Capture the cell that displays the provided text and extract its [x, y] central coordinate. 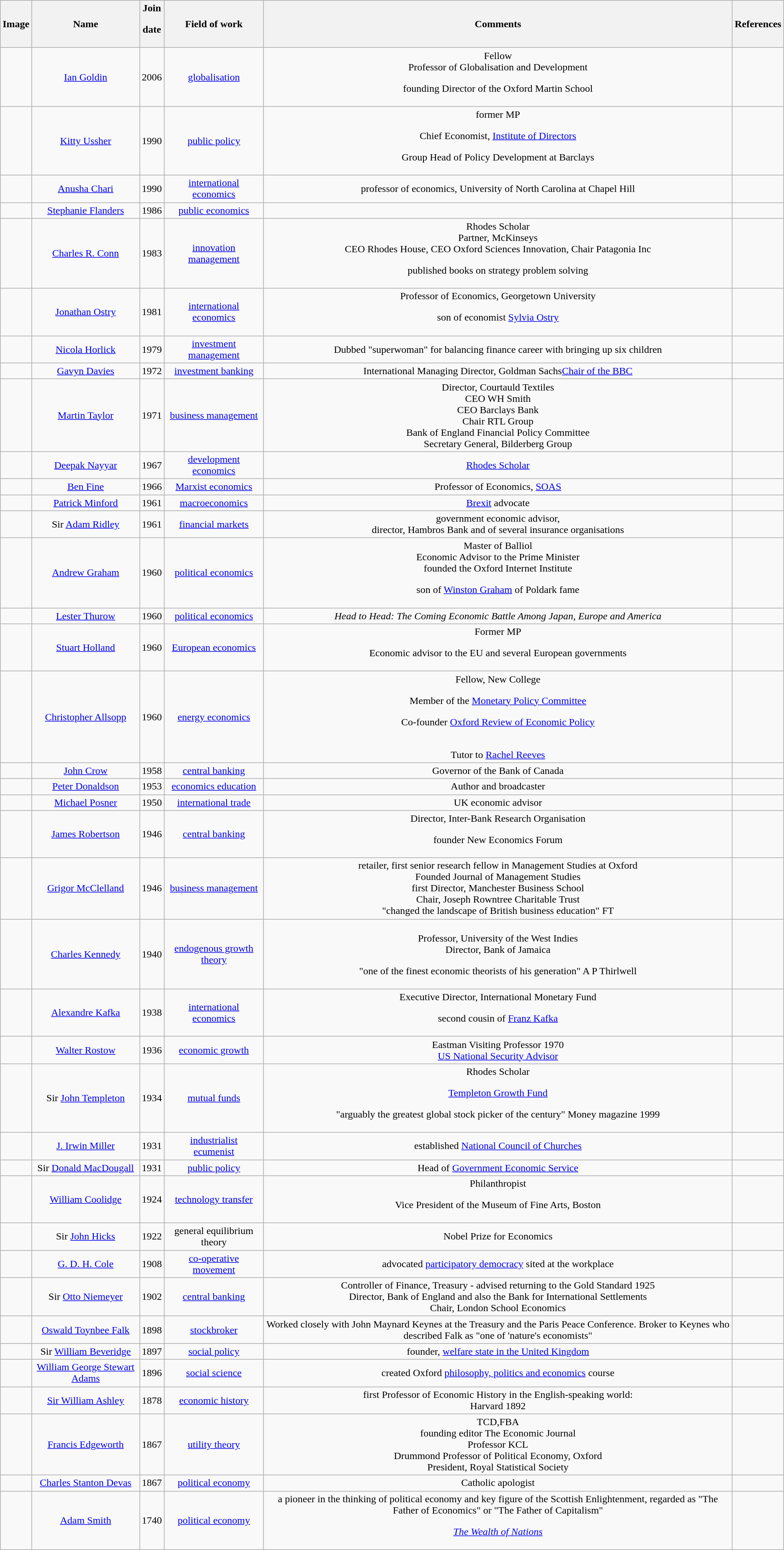
Jonathan Ostry [85, 312]
TCD,FBAfounding editor The Economic JournalProfessor KCLDrummond Professor of Political Economy, OxfordPresident, Royal Statistical Society [498, 1444]
James Robertson [85, 834]
1922 [152, 1237]
Patrick Minford [85, 502]
European economics [214, 648]
first Professor of Economic History in the English-speaking world:Harvard 1892 [498, 1400]
1898 [152, 1330]
government economic advisor,director, Hambros Bank and of several insurance organisations [498, 525]
J. Irwin Miller [85, 1146]
Professor of Economics, Georgetown Universityson of economist Sylvia Ostry [498, 312]
public economics [214, 210]
endogenous growth theory [214, 954]
energy economics [214, 717]
Alexandre Kafka [85, 1012]
Ben Fine [85, 486]
1902 [152, 1297]
Nicola Horlick [85, 349]
technology transfer [214, 1199]
Marxist economics [214, 486]
Rhodes ScholarPartner, McKinseysCEO Rhodes House, CEO Oxford Sciences Innovation, Chair Patagonia Incpublished books on strategy problem solving [498, 253]
Head of Government Economic Service [498, 1168]
Director, Courtauld TextilesCEO WH SmithCEO Barclays BankChair RTL GroupBank of England Financial Policy CommitteeSecretary General, Bilderberg Group [498, 415]
Catholic apologist [498, 1483]
1967 [152, 465]
Sir John Hicks [85, 1237]
UK economic advisor [498, 802]
macroeconomics [214, 502]
Oswald Toynbee Falk [85, 1330]
Rhodes Scholar [498, 465]
stockbroker [214, 1330]
Eastman Visiting Professor 1970US National Security Advisor [498, 1050]
general equilibrium theory [214, 1237]
investment banking [214, 371]
1878 [152, 1400]
Anusha Chari [85, 189]
Gavyn Davies [85, 371]
2006 [152, 77]
professor of economics, University of North Carolina at Chapel Hill [498, 189]
1897 [152, 1351]
Image [16, 24]
Stuart Holland [85, 648]
Governor of the Bank of Canada [498, 771]
Author and broadcaster [498, 787]
co-operative movement [214, 1264]
1971 [152, 415]
Grigor McClelland [85, 888]
Former MPEconomic advisor to the EU and several European governments [498, 648]
economic history [214, 1400]
1896 [152, 1373]
Stephanie Flanders [85, 210]
Dubbed "superwoman" for balancing finance career with bringing up six children [498, 349]
former MPChief Economist, Institute of DirectorsGroup Head of Policy Development at Barclays [498, 141]
G. D. H. Cole [85, 1264]
Rhodes ScholarTempleton Growth Fund"arguably the greatest global stock picker of the century" Money magazine 1999 [498, 1098]
utility theory [214, 1444]
1958 [152, 771]
Martin Taylor [85, 415]
advocated participatory democracy sited at the workplace [498, 1264]
1981 [152, 312]
Sir William Ashley [85, 1400]
economics education [214, 787]
Charles R. Conn [85, 253]
References [758, 24]
mutual funds [214, 1098]
social policy [214, 1351]
1740 [152, 1520]
Head to Head: The Coming Economic Battle Among Japan, Europe and America [498, 616]
financial markets [214, 525]
Lester Thurow [85, 616]
1986 [152, 210]
created Oxford philosophy, politics and economics course [498, 1373]
Executive Director, International Monetary Fundsecond cousin of Franz Kafka [498, 1012]
1908 [152, 1264]
Fellow, New CollegeMember of the Monetary Policy CommitteeCo-founder Oxford Review of Economic PolicyTutor to Rachel Reeves [498, 717]
Sir William Beveridge [85, 1351]
founder, welfare state in the United Kingdom [498, 1351]
1953 [152, 787]
International Managing Director, Goldman SachsChair of the BBC [498, 371]
Joindate [152, 24]
John Crow [85, 771]
Professor of Economics, SOAS [498, 486]
Deepak Nayyar [85, 465]
Michael Posner [85, 802]
1972 [152, 371]
globalisation [214, 77]
innovation management [214, 253]
industrialistecumenist [214, 1146]
Kitty Ussher [85, 141]
1924 [152, 1199]
Charles Kennedy [85, 954]
Adam Smith [85, 1520]
established National Council of Churches [498, 1146]
Professor, University of the West IndiesDirector, Bank of Jamaica"one of the finest economic theorists of his generation" A P Thirlwell [498, 954]
Francis Edgeworth [85, 1444]
1979 [152, 349]
1936 [152, 1050]
Nobel Prize for Economics [498, 1237]
1983 [152, 253]
Sir Donald MacDougall [85, 1168]
Charles Stanton Devas [85, 1483]
Director, Inter-Bank Research Organisationfounder New Economics Forum [498, 834]
1938 [152, 1012]
1966 [152, 486]
Peter Donaldson [85, 787]
Ian Goldin [85, 77]
Sir John Templeton [85, 1098]
development economics [214, 465]
William George Stewart Adams [85, 1373]
Walter Rostow [85, 1050]
Christopher Allsopp [85, 717]
Master of BalliolEconomic Advisor to the Prime Ministerfounded the Oxford Internet Instituteson of Winston Graham of Poldark fame [498, 573]
Field of work [214, 24]
Name [85, 24]
1950 [152, 802]
Brexit advocate [498, 502]
1940 [152, 954]
Comments [498, 24]
Andrew Graham [85, 573]
international trade [214, 802]
FellowProfessor of Globalisation and Developmentfounding Director of the Oxford Martin School [498, 77]
Sir Adam Ridley [85, 525]
social science [214, 1373]
investment management [214, 349]
William Coolidge [85, 1199]
economic growth [214, 1050]
Sir Otto Niemeyer [85, 1297]
PhilanthropistVice President of the Museum of Fine Arts, Boston [498, 1199]
1934 [152, 1098]
